Return (x, y) of the center of cell containing provided text 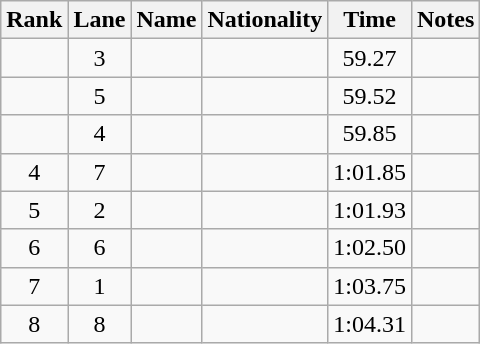
Rank (34, 20)
Lane (100, 20)
1:02.50 (370, 248)
2 (100, 210)
1:03.75 (370, 286)
59.27 (370, 58)
Time (370, 20)
Nationality (265, 20)
1:01.93 (370, 210)
1 (100, 286)
3 (100, 58)
59.85 (370, 134)
Name (166, 20)
Notes (445, 20)
1:04.31 (370, 324)
59.52 (370, 96)
1:01.85 (370, 172)
